Detect which cell encompasses the target text, then output its (X, Y) center coordinate. 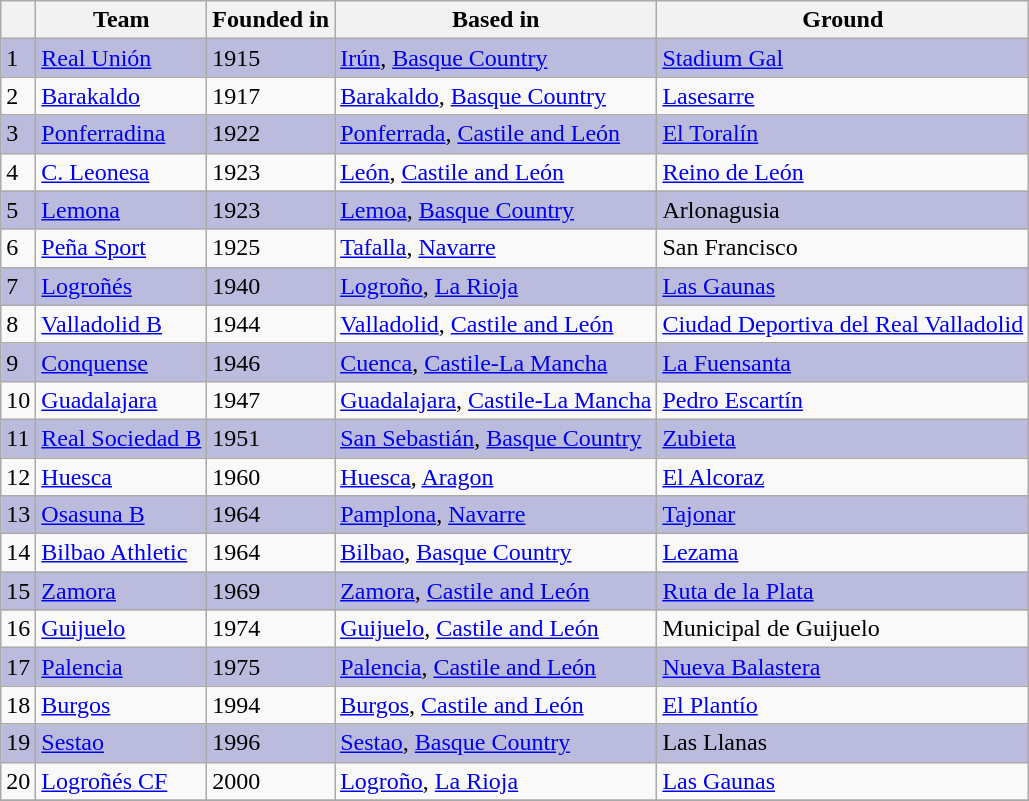
Pedro Escartín (843, 400)
15 (18, 591)
La Fuensanta (843, 362)
Zamora (122, 591)
Nueva Balastera (843, 667)
1974 (271, 629)
Founded in (271, 20)
8 (18, 324)
Lemoa, Basque Country (496, 210)
1 (18, 58)
Huesca, Aragon (496, 477)
C. Leonesa (122, 172)
1946 (271, 362)
Municipal de Guijuelo (843, 629)
Arlonagusia (843, 210)
1969 (271, 591)
Osasuna B (122, 515)
El Toralín (843, 134)
Stadium Gal (843, 58)
1917 (271, 96)
Lemona (122, 210)
1975 (271, 667)
1951 (271, 438)
Zamora, Castile and León (496, 591)
1922 (271, 134)
Guijuelo, Castile and León (496, 629)
1940 (271, 286)
El Plantío (843, 705)
1925 (271, 248)
Conquense (122, 362)
Bilbao, Basque Country (496, 553)
Bilbao Athletic (122, 553)
11 (18, 438)
Burgos (122, 705)
Cuenca, Castile-La Mancha (496, 362)
Huesca (122, 477)
Valladolid B (122, 324)
El Alcoraz (843, 477)
Team (122, 20)
San Sebastián, Basque Country (496, 438)
Ponferrada, Castile and León (496, 134)
9 (18, 362)
Tafalla, Navarre (496, 248)
Ruta de la Plata (843, 591)
2 (18, 96)
Real Sociedad B (122, 438)
Peña Sport (122, 248)
Zubieta (843, 438)
Ciudad Deportiva del Real Valladolid (843, 324)
20 (18, 781)
San Francisco (843, 248)
3 (18, 134)
Guijuelo (122, 629)
1944 (271, 324)
5 (18, 210)
18 (18, 705)
10 (18, 400)
Based in (496, 20)
12 (18, 477)
Irún, Basque Country (496, 58)
16 (18, 629)
Pamplona, Navarre (496, 515)
Ponferradina (122, 134)
2000 (271, 781)
Burgos, Castile and León (496, 705)
Valladolid, Castile and León (496, 324)
Barakaldo (122, 96)
Reino de León (843, 172)
Guadalajara (122, 400)
Sestao, Basque Country (496, 743)
Barakaldo, Basque Country (496, 96)
Real Unión (122, 58)
1947 (271, 400)
Ground (843, 20)
13 (18, 515)
Logroñés (122, 286)
Palencia (122, 667)
4 (18, 172)
6 (18, 248)
Lezama (843, 553)
Guadalajara, Castile-La Mancha (496, 400)
17 (18, 667)
1960 (271, 477)
1994 (271, 705)
Lasesarre (843, 96)
León, Castile and León (496, 172)
Sestao (122, 743)
14 (18, 553)
7 (18, 286)
Tajonar (843, 515)
19 (18, 743)
Logroñés CF (122, 781)
Palencia, Castile and León (496, 667)
Las Llanas (843, 743)
1915 (271, 58)
1996 (271, 743)
